Find where the given text appears and provide that cell's center as (X, Y) coordinate. 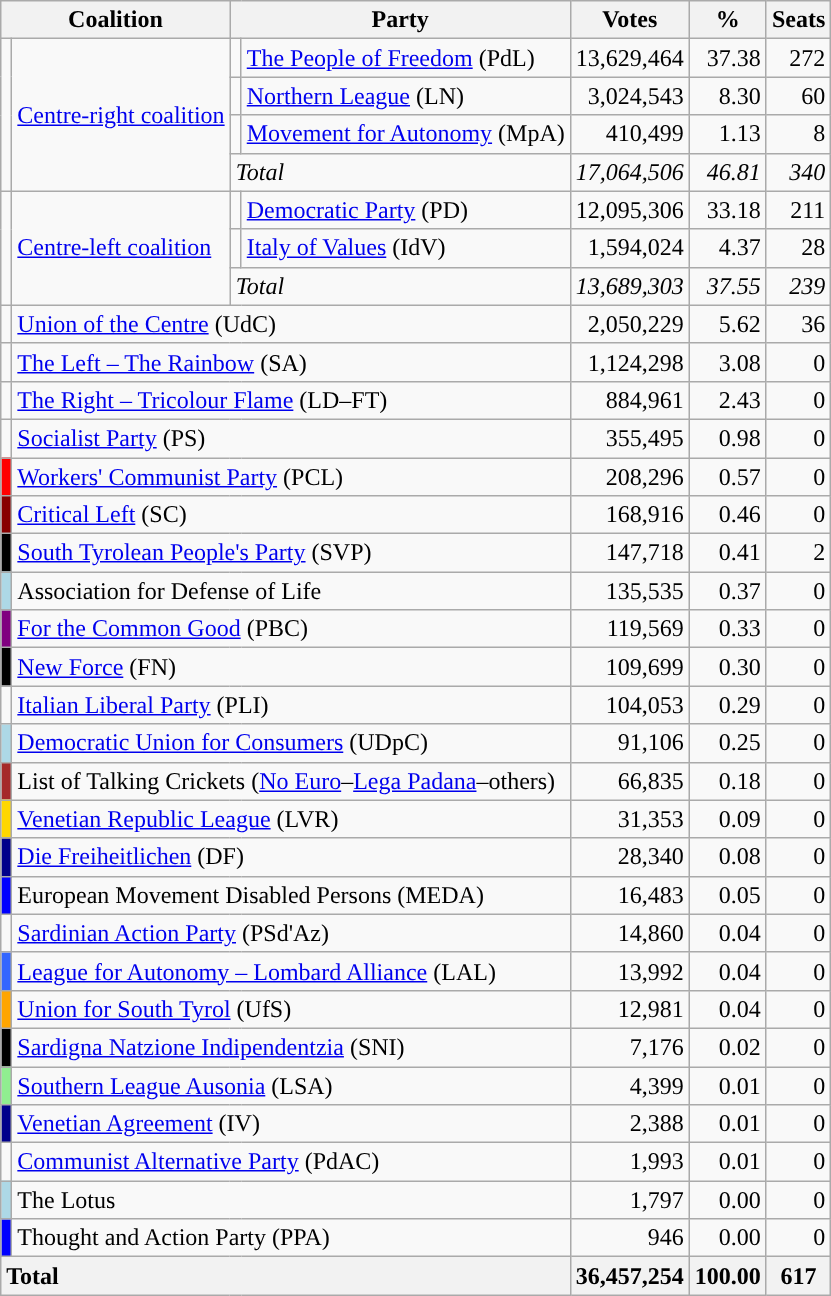
Party (400, 20)
3.08 (728, 362)
0.02 (728, 1047)
Union for South Tyrol (UfS) (291, 1009)
211 (798, 210)
Italy of Values (IdV) (406, 248)
0.30 (728, 667)
2,388 (630, 1124)
0.33 (728, 629)
31,353 (630, 819)
Democratic Party (PD) (406, 210)
17,064,506 (630, 172)
Venetian Republic League (LVR) (291, 819)
Sardigna Natzione Indipendentzia (SNI) (291, 1047)
For the Common Good (PBC) (291, 629)
New Force (FN) (291, 667)
Northern League (LN) (406, 96)
36,457,254 (630, 1276)
5.62 (728, 324)
Votes (630, 20)
Association for Defense of Life (291, 591)
0.08 (728, 857)
104,053 (630, 705)
2 (798, 553)
239 (798, 286)
13,992 (630, 971)
List of Talking Crickets (No Euro–Lega Padana–others) (291, 781)
4.37 (728, 248)
37.38 (728, 58)
28 (798, 248)
The Left – The Rainbow (SA) (291, 362)
0.05 (728, 895)
Centre-left coalition (121, 248)
Die Freiheitlichen (DF) (291, 857)
3,024,543 (630, 96)
Sardinian Action Party (PSd'Az) (291, 933)
410,499 (630, 134)
91,106 (630, 743)
0.57 (728, 477)
1.13 (728, 134)
The People of Freedom (PdL) (406, 58)
2,050,229 (630, 324)
340 (798, 172)
119,569 (630, 629)
100.00 (728, 1276)
South Tyrolean People's Party (SVP) (291, 553)
Movement for Autonomy (MpA) (406, 134)
147,718 (630, 553)
Thought and Action Party (PPA) (291, 1238)
0.25 (728, 743)
208,296 (630, 477)
% (728, 20)
37.55 (728, 286)
Union of the Centre (UdC) (291, 324)
Critical Left (SC) (291, 515)
0.46 (728, 515)
Workers' Communist Party (PCL) (291, 477)
60 (798, 96)
109,699 (630, 667)
1,993 (630, 1162)
946 (630, 1238)
Communist Alternative Party (PdAC) (291, 1162)
The Lotus (291, 1200)
135,535 (630, 591)
12,095,306 (630, 210)
1,594,024 (630, 248)
355,495 (630, 438)
16,483 (630, 895)
0.09 (728, 819)
33.18 (728, 210)
14,860 (630, 933)
Italian Liberal Party (PLI) (291, 705)
13,689,303 (630, 286)
13,629,464 (630, 58)
Southern League Ausonia (LSA) (291, 1085)
272 (798, 58)
884,961 (630, 400)
46.81 (728, 172)
8.30 (728, 96)
0.41 (728, 553)
Coalition (116, 20)
7,176 (630, 1047)
0.18 (728, 781)
1,124,298 (630, 362)
12,981 (630, 1009)
36 (798, 324)
Centre-right coalition (121, 115)
28,340 (630, 857)
4,399 (630, 1085)
0.37 (728, 591)
The Right – Tricolour Flame (LD–FT) (291, 400)
League for Autonomy – Lombard Alliance (LAL) (291, 971)
Democratic Union for Consumers (UDpC) (291, 743)
168,916 (630, 515)
0.98 (728, 438)
European Movement Disabled Persons (MEDA) (291, 895)
0.29 (728, 705)
617 (798, 1276)
Socialist Party (PS) (291, 438)
2.43 (728, 400)
1,797 (630, 1200)
Seats (798, 20)
Venetian Agreement (IV) (291, 1124)
8 (798, 134)
66,835 (630, 781)
